Provide the (X, Y) coordinate of the cell's center where the given text is located.  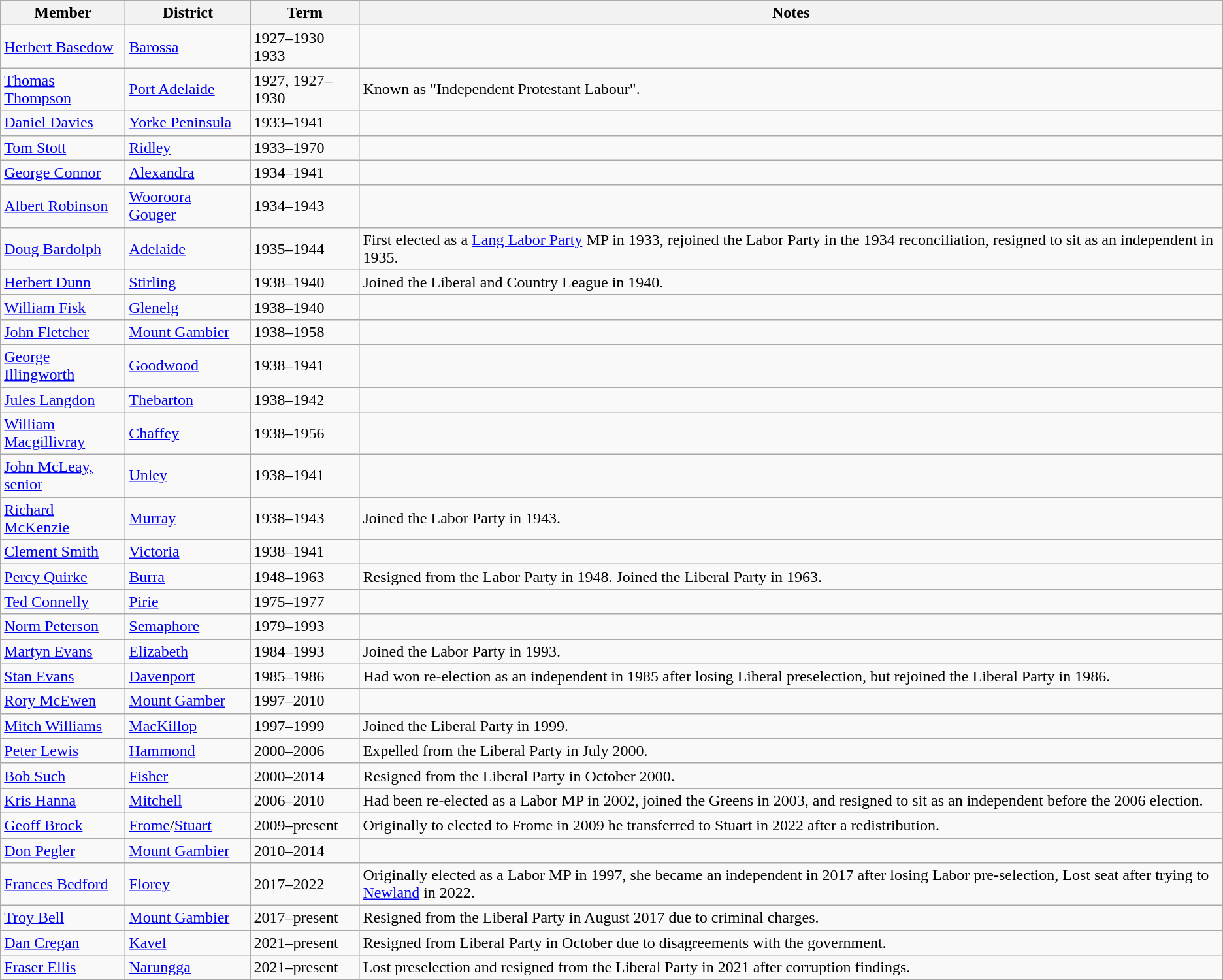
Had won re-election as an independent in 1985 after losing Liberal preselection, but rejoined the Liberal Party in 1986. (791, 676)
Lost preselection and resigned from the Liberal Party in 2021 after corruption findings. (791, 968)
Barossa (188, 47)
Rory McEwen (63, 701)
Chaffey (188, 434)
Tom Stott (63, 148)
2000–2014 (304, 776)
Notes (791, 13)
Joined the Liberal and Country League in 1940. (791, 282)
Port Adelaide (188, 89)
Martyn Evans (63, 651)
Ted Connelly (63, 602)
William Fisk (63, 307)
Kavel (188, 943)
Unley (188, 476)
2017–2022 (304, 885)
Victoria (188, 552)
2010–2014 (304, 850)
Joined the Labor Party in 1943. (791, 519)
1979–1993 (304, 627)
Don Pegler (63, 850)
1927, 1927–1930 (304, 89)
Resigned from the Liberal Party in August 2017 due to criminal charges. (791, 918)
1938–1942 (304, 399)
1938–1958 (304, 332)
Norm Peterson (63, 627)
Term (304, 13)
First elected as a Lang Labor Party MP in 1933, rejoined the Labor Party in the 1934 reconciliation, resigned to sit as an independent in 1935. (791, 248)
1997–1999 (304, 726)
Doug Bardolph (63, 248)
Davenport (188, 676)
Pirie (188, 602)
1933–1941 (304, 123)
Geoff Brock (63, 825)
1997–2010 (304, 701)
Yorke Peninsula (188, 123)
Jules Langdon (63, 399)
Fraser Ellis (63, 968)
Thebarton (188, 399)
1934–1943 (304, 206)
Dan Cregan (63, 943)
Mount Gamber (188, 701)
2009–present (304, 825)
Herbert Dunn (63, 282)
1938–1956 (304, 434)
Stan Evans (63, 676)
Mitch Williams (63, 726)
Clement Smith (63, 552)
Joined the Labor Party in 1993. (791, 651)
1933–1970 (304, 148)
Hammond (188, 751)
1975–1977 (304, 602)
Frances Bedford (63, 885)
George Illingworth (63, 366)
Ridley (188, 148)
Daniel Davies (63, 123)
Percy Quirke (63, 577)
Florey (188, 885)
2006–2010 (304, 800)
William Macgillivray (63, 434)
Resigned from Liberal Party in October due to disagreements with the government. (791, 943)
Goodwood (188, 366)
Alexandra (188, 172)
Kris Hanna (63, 800)
Originally to elected to Frome in 2009 he transferred to Stuart in 2022 after a redistribution. (791, 825)
2017–present (304, 918)
Known as "Independent Protestant Labour". (791, 89)
Stirling (188, 282)
Narungga (188, 968)
1985–1986 (304, 676)
Resigned from the Labor Party in 1948. Joined the Liberal Party in 1963. (791, 577)
WoorooraGouger (188, 206)
Murray (188, 519)
Richard McKenzie (63, 519)
John McLeay, senior (63, 476)
George Connor (63, 172)
1934–1941 (304, 172)
Fisher (188, 776)
Member (63, 13)
1927–19301933 (304, 47)
Herbert Basedow (63, 47)
Troy Bell (63, 918)
1935–1944 (304, 248)
Adelaide (188, 248)
2000–2006 (304, 751)
Resigned from the Liberal Party in October 2000. (791, 776)
Frome/Stuart (188, 825)
Elizabeth (188, 651)
Expelled from the Liberal Party in July 2000. (791, 751)
District (188, 13)
Glenelg (188, 307)
John Fletcher (63, 332)
Peter Lewis (63, 751)
MacKillop (188, 726)
Had been re-elected as a Labor MP in 2002, joined the Greens in 2003, and resigned to sit as an independent before the 2006 election. (791, 800)
Semaphore (188, 627)
Albert Robinson (63, 206)
1948–1963 (304, 577)
1938–1943 (304, 519)
Bob Such (63, 776)
Burra (188, 577)
Mitchell (188, 800)
Joined the Liberal Party in 1999. (791, 726)
Thomas Thompson (63, 89)
1984–1993 (304, 651)
